Scan for the cell matching the given text and deliver its [x, y] coordinate at center. 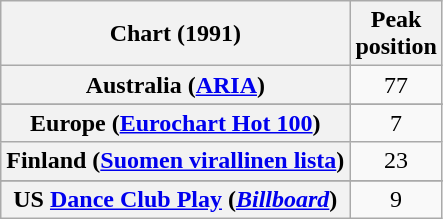
Chart (1991) [176, 34]
US Dance Club Play (Billboard) [176, 199]
23 [396, 161]
Europe (Eurochart Hot 100) [176, 123]
Peakposition [396, 34]
7 [396, 123]
Australia (ARIA) [176, 85]
9 [396, 199]
77 [396, 85]
Finland (Suomen virallinen lista) [176, 161]
